Detect which cell encompasses the target text, then output its [X, Y] center coordinate. 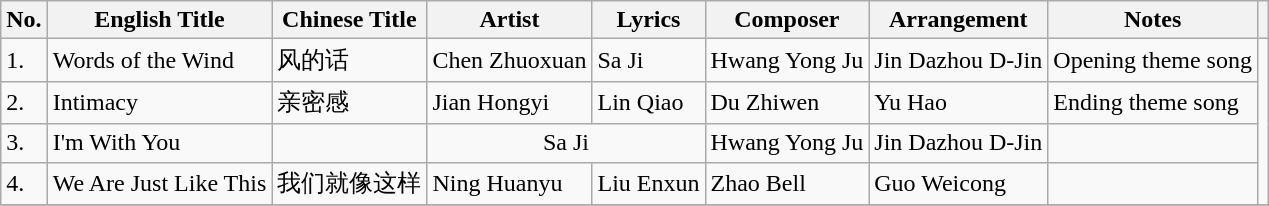
Jian Hongyi [510, 102]
English Title [160, 20]
Guo Weicong [958, 184]
Chinese Title [350, 20]
I'm With You [160, 143]
Artist [510, 20]
Lyrics [648, 20]
3. [24, 143]
Ning Huanyu [510, 184]
Ending theme song [1153, 102]
Lin Qiao [648, 102]
Intimacy [160, 102]
We Are Just Like This [160, 184]
Yu Hao [958, 102]
4. [24, 184]
Opening theme song [1153, 60]
Words of the Wind [160, 60]
Composer [787, 20]
2. [24, 102]
1. [24, 60]
Arrangement [958, 20]
Liu Enxun [648, 184]
Du Zhiwen [787, 102]
风的话 [350, 60]
Notes [1153, 20]
No. [24, 20]
Chen Zhuoxuan [510, 60]
亲密感 [350, 102]
Zhao Bell [787, 184]
我们就像这样 [350, 184]
